Detect which cell encompasses the target text, then output its [x, y] center coordinate. 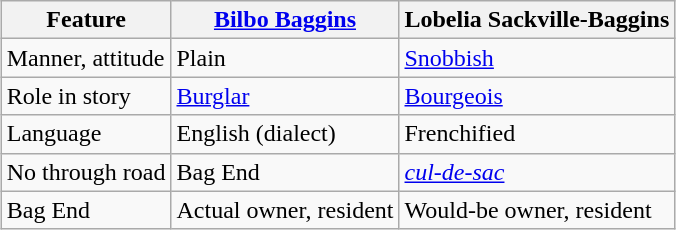
No through road [86, 172]
Actual owner, resident [285, 210]
Would-be owner, resident [537, 210]
Role in story [86, 96]
Burglar [285, 96]
Lobelia Sackville-Baggins [537, 20]
Bilbo Baggins [285, 20]
English (dialect) [285, 134]
Language [86, 134]
Bourgeois [537, 96]
Snobbish [537, 58]
Feature [86, 20]
cul-de-sac [537, 172]
Manner, attitude [86, 58]
Frenchified [537, 134]
Plain [285, 58]
